Return the (x, y) coordinate for the center point of the cell that contains the specified text.  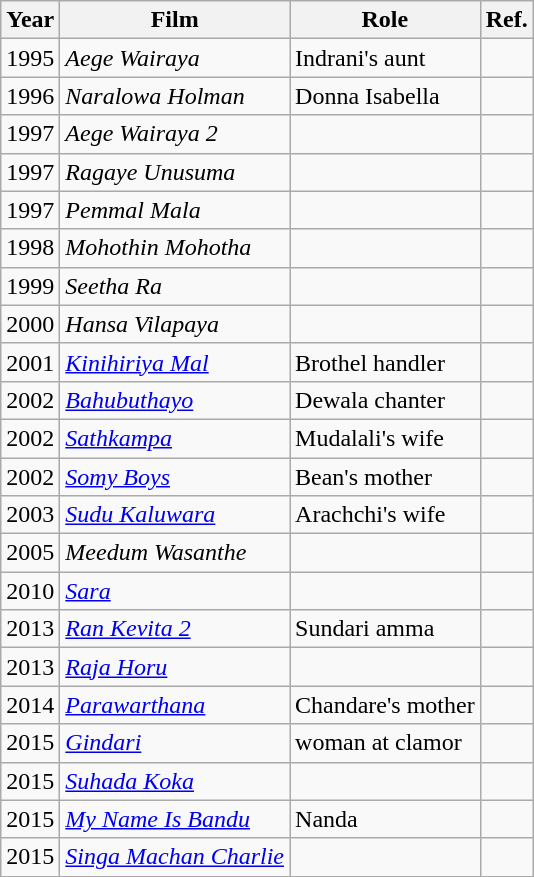
Singa Machan Charlie (175, 857)
Indrani's aunt (386, 58)
Sathkampa (175, 438)
Somy Boys (175, 477)
woman at clamor (386, 743)
Year (30, 20)
Raja Horu (175, 667)
Film (175, 20)
2005 (30, 553)
Bahubuthayo (175, 400)
2003 (30, 515)
Naralowa Holman (175, 96)
Sara (175, 591)
Parawarthana (175, 705)
Suhada Koka (175, 781)
Nanda (386, 819)
Gindari (175, 743)
2000 (30, 324)
Arachchi's wife (386, 515)
Mudalali's wife (386, 438)
Meedum Wasanthe (175, 553)
Aege Wairaya (175, 58)
1998 (30, 248)
Pemmal Mala (175, 210)
Kinihiriya Mal (175, 362)
Bean's mother (386, 477)
1999 (30, 286)
Aege Wairaya 2 (175, 134)
2014 (30, 705)
Donna Isabella (386, 96)
Role (386, 20)
Ragaye Unusuma (175, 172)
2001 (30, 362)
My Name Is Bandu (175, 819)
Chandare's mother (386, 705)
Dewala chanter (386, 400)
1995 (30, 58)
Sundari amma (386, 629)
1996 (30, 96)
Seetha Ra (175, 286)
Mohothin Mohotha (175, 248)
Hansa Vilapaya (175, 324)
Sudu Kaluwara (175, 515)
Ran Kevita 2 (175, 629)
Brothel handler (386, 362)
2010 (30, 591)
Ref. (506, 20)
